For the text-containing cell, return its midpoint in (x, y) coordinate format. 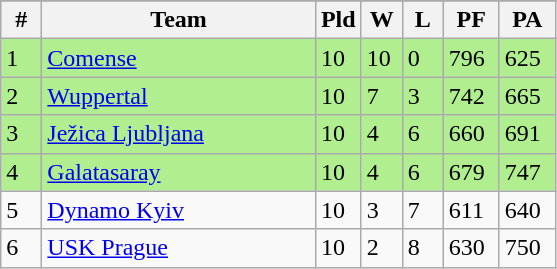
625 (527, 58)
691 (527, 134)
640 (527, 210)
Ježica Ljubljana (179, 134)
W (382, 20)
USK Prague (179, 248)
Dynamo Kyiv (179, 210)
8 (422, 248)
747 (527, 172)
# (22, 20)
679 (471, 172)
630 (471, 248)
PA (527, 20)
Comense (179, 58)
660 (471, 134)
Team (179, 20)
796 (471, 58)
750 (527, 248)
L (422, 20)
611 (471, 210)
742 (471, 96)
PF (471, 20)
Pld (338, 20)
665 (527, 96)
1 (22, 58)
0 (422, 58)
Galatasaray (179, 172)
Wuppertal (179, 96)
5 (22, 210)
